Pinpoint the cell where the given text exists, returning its (x, y) midpoint coordinate. 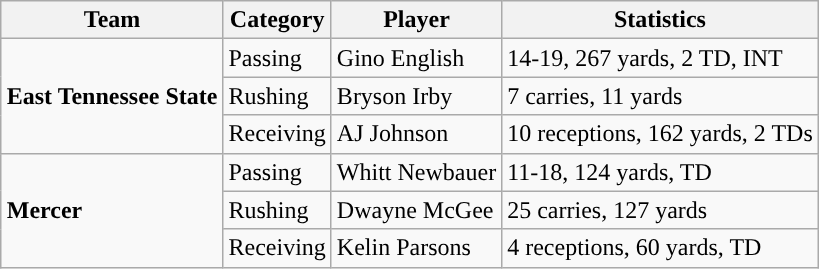
25 carries, 127 yards (660, 210)
11-18, 124 yards, TD (660, 172)
Mercer (112, 210)
7 carries, 11 yards (660, 96)
Gino English (416, 58)
Dwayne McGee (416, 210)
Bryson Irby (416, 96)
East Tennessee State (112, 96)
Statistics (660, 20)
4 receptions, 60 yards, TD (660, 248)
Whitt Newbauer (416, 172)
AJ Johnson (416, 134)
Kelin Parsons (416, 248)
Category (277, 20)
14-19, 267 yards, 2 TD, INT (660, 58)
Player (416, 20)
Team (112, 20)
10 receptions, 162 yards, 2 TDs (660, 134)
